Capture the cell that displays the provided text and extract its [x, y] central coordinate. 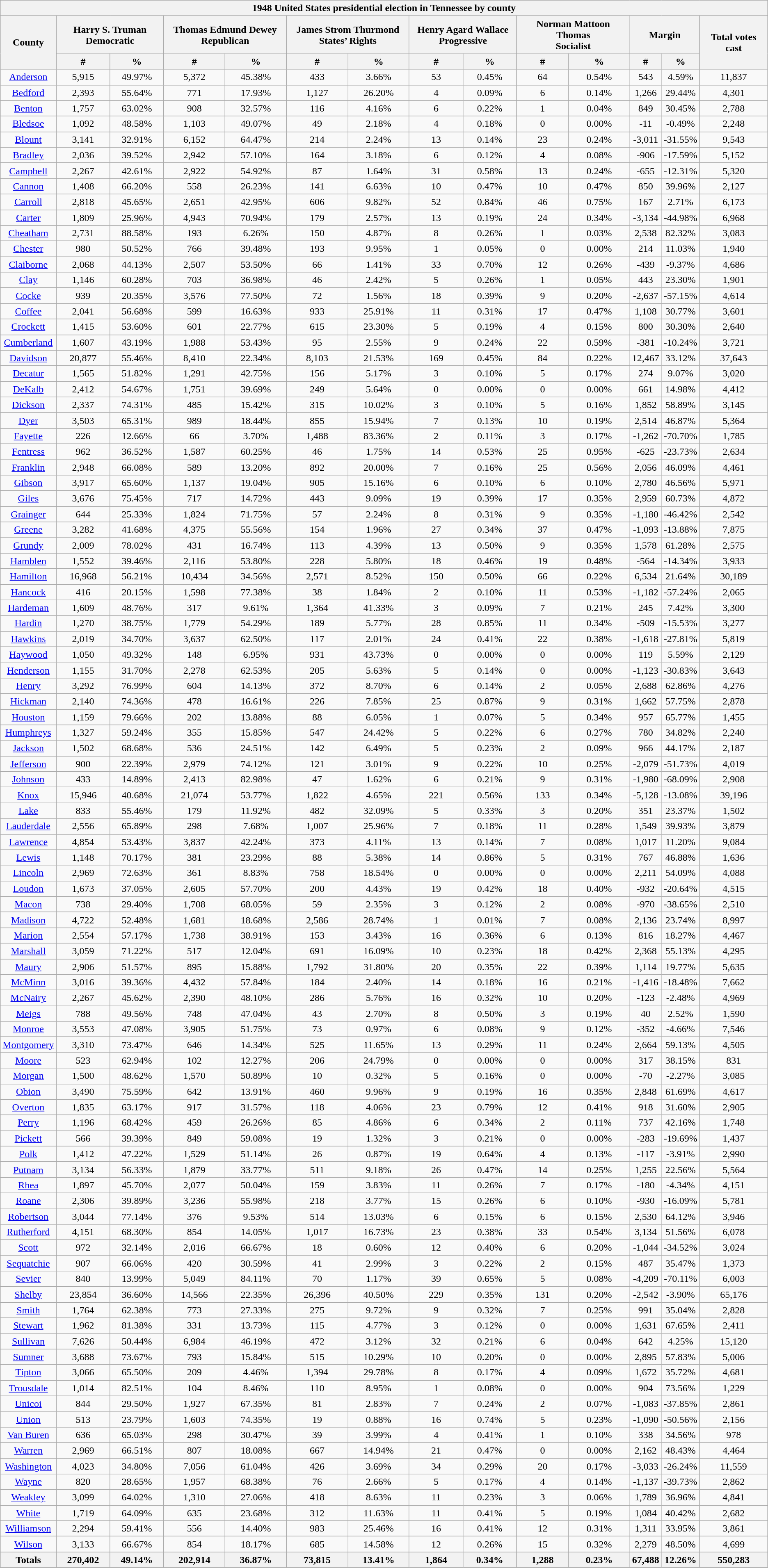
McNairy [28, 998]
1,373 [734, 1263]
962 [83, 451]
47.08% [137, 1029]
Putnam [28, 1169]
-3,011 [646, 139]
1,719 [83, 1513]
1,549 [646, 826]
543 [646, 77]
31.80% [379, 966]
459 [194, 1123]
2,942 [194, 155]
2,412 [83, 389]
Shelby [28, 1295]
-15.53% [680, 623]
68.38% [256, 1482]
0.58% [490, 171]
2,682 [734, 1513]
6.95% [256, 654]
65.03% [137, 1435]
840 [83, 1279]
2,788 [734, 108]
5.59% [680, 654]
2,019 [83, 639]
51.75% [256, 1029]
36.98% [256, 280]
14.94% [379, 1450]
31.70% [137, 670]
39.46% [137, 561]
60.28% [137, 280]
62.94% [137, 1060]
49.56% [137, 1014]
1.32% [379, 1138]
31.57% [256, 1107]
2,127 [734, 186]
39,196 [734, 795]
Gibson [28, 483]
844 [83, 1404]
2,240 [734, 733]
2,413 [194, 779]
Houston [28, 717]
2,959 [646, 499]
12,467 [646, 358]
3,643 [734, 670]
72 [317, 296]
Pickett [28, 1138]
Hawkins [28, 639]
-1,093 [646, 530]
1,455 [734, 717]
Meigs [28, 1014]
4,505 [734, 1045]
7,626 [83, 1341]
372 [317, 686]
62.50% [256, 639]
1,408 [83, 186]
20.00% [379, 467]
70.17% [137, 857]
McMinn [28, 982]
525 [317, 1045]
5,006 [734, 1357]
2.55% [379, 342]
Thomas Edmund DeweyRepublican [225, 35]
5,635 [734, 966]
4,461 [734, 467]
82.32% [680, 233]
16,968 [83, 577]
53 [436, 77]
905 [317, 483]
478 [194, 701]
-970 [646, 904]
64.47% [256, 139]
Marion [28, 935]
15,946 [83, 795]
51.57% [137, 966]
16.74% [256, 545]
44.13% [137, 264]
30,189 [734, 577]
1,822 [317, 795]
74.12% [256, 764]
9,084 [734, 842]
83.36% [379, 436]
39.93% [680, 826]
8.63% [379, 1497]
32.09% [379, 811]
5,564 [734, 1169]
1.64% [379, 171]
0.75% [599, 202]
6,534 [646, 577]
68.30% [137, 1232]
62.53% [256, 670]
2,162 [646, 1450]
Fentress [28, 451]
-70.11% [680, 1279]
82.51% [137, 1388]
2,979 [194, 764]
22.39% [137, 764]
13.73% [256, 1326]
4,841 [734, 1497]
65.50% [137, 1372]
66.20% [137, 186]
511 [317, 1169]
2,016 [194, 1248]
547 [317, 733]
Dickson [28, 405]
2,688 [646, 686]
758 [317, 873]
57.17% [137, 935]
53.80% [256, 561]
48.50% [680, 1544]
2.42% [379, 280]
-39.73% [680, 1482]
116 [317, 108]
3.70% [256, 436]
0.59% [599, 342]
1,957 [194, 1482]
2,556 [83, 826]
5.63% [379, 670]
2.18% [379, 124]
270,402 [83, 1560]
22.35% [256, 1295]
-34.52% [680, 1248]
485 [194, 405]
46.87% [680, 420]
4,019 [734, 764]
15,120 [734, 1341]
0.97% [379, 1029]
331 [194, 1326]
7.68% [256, 826]
601 [194, 327]
3,503 [83, 420]
820 [83, 1482]
5.77% [379, 623]
Cheatham [28, 233]
615 [317, 327]
Margin [665, 35]
4.39% [379, 545]
-1,980 [646, 779]
15.16% [379, 483]
3.69% [379, 1466]
11.92% [256, 811]
Perry [28, 1123]
Greene [28, 530]
15.85% [256, 733]
3,066 [83, 1372]
23.68% [256, 1513]
Macon [28, 904]
2,065 [734, 592]
Decatur [28, 374]
833 [83, 811]
2,068 [83, 264]
57.10% [256, 155]
5.64% [379, 389]
76.99% [137, 686]
895 [194, 966]
2,116 [194, 561]
42.95% [256, 202]
57.83% [680, 1357]
12.27% [256, 1060]
8,103 [317, 358]
4.59% [680, 77]
2,571 [317, 577]
3,946 [734, 1217]
Lake [28, 811]
4,686 [734, 264]
3.01% [379, 764]
800 [646, 327]
3,879 [734, 826]
420 [194, 1263]
2,077 [194, 1185]
Tipton [28, 1372]
9.18% [379, 1169]
2.57% [379, 218]
2,156 [734, 1419]
54.92% [256, 171]
9,543 [734, 139]
2,248 [734, 124]
61.04% [256, 1466]
4,464 [734, 1450]
36.52% [137, 451]
1,779 [194, 623]
4,375 [194, 530]
338 [646, 1435]
17.93% [256, 93]
47 [317, 779]
892 [317, 467]
1,590 [734, 1014]
-1,137 [646, 1482]
0.70% [490, 264]
5,971 [734, 483]
1,748 [734, 1123]
57.84% [256, 982]
3.43% [379, 935]
104 [194, 1388]
18.27% [680, 935]
-1,618 [646, 639]
685 [317, 1544]
2,507 [194, 264]
75.45% [137, 499]
-68.09% [680, 779]
22.77% [256, 327]
2,780 [646, 483]
Trousdale [28, 1388]
24.79% [379, 1060]
50.52% [137, 249]
0.01% [490, 920]
1,578 [646, 545]
18.44% [256, 420]
36.96% [680, 1497]
38.91% [256, 935]
3,292 [83, 686]
34.70% [137, 639]
1,792 [317, 966]
49.32% [137, 654]
Claiborne [28, 264]
7.85% [379, 701]
29.40% [137, 904]
74.36% [137, 701]
55.64% [137, 93]
33.77% [256, 1169]
95 [317, 342]
517 [194, 951]
9.95% [379, 249]
-1,416 [646, 982]
67.65% [680, 1326]
4,681 [734, 1372]
0.64% [490, 1154]
355 [194, 733]
1,311 [646, 1529]
-2.48% [680, 998]
2.70% [379, 1014]
75.59% [137, 1092]
0.36% [490, 935]
900 [83, 764]
13.91% [256, 1092]
717 [194, 499]
6,984 [194, 1341]
606 [317, 202]
42.75% [256, 374]
245 [646, 608]
2,554 [83, 935]
23.29% [256, 857]
14.58% [379, 1544]
2,514 [646, 420]
26.23% [256, 186]
Rutherford [28, 1232]
43.19% [137, 342]
1,785 [734, 436]
1,103 [194, 124]
Jefferson [28, 764]
2,542 [734, 514]
202 [194, 717]
-37.85% [680, 1404]
Franklin [28, 467]
77.38% [256, 592]
Union [28, 1419]
850 [646, 186]
76 [317, 1482]
30.77% [680, 311]
2,848 [646, 1092]
-1,044 [646, 1248]
1,437 [734, 1138]
113 [317, 545]
42.24% [256, 842]
2,306 [83, 1201]
32.14% [137, 1248]
121 [317, 764]
66.08% [137, 467]
32.57% [256, 108]
Wilson [28, 1544]
59.41% [137, 1529]
Robertson [28, 1217]
2,056 [646, 467]
Bledsoe [28, 124]
376 [194, 1217]
Sullivan [28, 1341]
1,988 [194, 342]
73.47% [137, 1045]
2,530 [646, 1217]
8.95% [379, 1388]
6,968 [734, 218]
3,024 [734, 1248]
-117 [646, 1154]
39.39% [137, 1138]
-4,209 [646, 1279]
Cocke [28, 296]
148 [194, 654]
Stewart [28, 1326]
-906 [646, 155]
4.43% [379, 889]
48.58% [137, 124]
40.68% [137, 795]
1.75% [379, 451]
-932 [646, 889]
13.99% [137, 1279]
56.33% [137, 1169]
3.66% [379, 77]
-625 [646, 451]
-1,123 [646, 670]
38.15% [680, 1060]
Overton [28, 1107]
514 [317, 1217]
54.29% [256, 623]
-57.15% [680, 296]
2,861 [734, 1404]
62.38% [137, 1310]
60.25% [256, 451]
1,050 [83, 654]
31.60% [680, 1107]
43 [317, 1014]
85 [317, 1123]
0.86% [490, 857]
3,917 [83, 483]
26.26% [256, 1123]
200 [317, 889]
972 [83, 1248]
11.20% [680, 842]
1,412 [83, 1154]
36.60% [137, 1295]
66.06% [137, 1263]
115 [317, 1326]
23,854 [83, 1295]
249 [317, 389]
5,372 [194, 77]
27 [436, 530]
3,688 [83, 1357]
4,722 [83, 920]
7,056 [194, 1466]
67,488 [646, 1560]
189 [317, 623]
4,515 [734, 889]
Montgomery [28, 1045]
3,016 [83, 982]
43.73% [379, 654]
8,410 [194, 358]
0.33% [490, 811]
2,908 [734, 779]
0.84% [490, 202]
206 [317, 1060]
3,905 [194, 1029]
68.68% [137, 748]
13.03% [379, 1217]
23.79% [137, 1419]
3,099 [83, 1497]
4,699 [734, 1544]
855 [317, 420]
48.43% [680, 1450]
1,824 [194, 514]
980 [83, 249]
1,587 [194, 451]
1.56% [379, 296]
31 [436, 171]
73 [317, 1029]
5.17% [379, 374]
26.20% [379, 93]
1,155 [83, 670]
1,552 [83, 561]
11.65% [379, 1045]
209 [194, 1372]
55.56% [256, 530]
667 [317, 1450]
0.79% [490, 1107]
1,114 [646, 966]
816 [646, 935]
487 [646, 1263]
45.65% [137, 202]
7.42% [680, 608]
3,133 [83, 1544]
482 [317, 811]
-26.24% [680, 1466]
49.97% [137, 77]
2,393 [83, 93]
40.50% [379, 1295]
1,738 [194, 935]
351 [646, 811]
49.14% [137, 1560]
1,137 [194, 483]
Lauderdale [28, 826]
-12.31% [680, 171]
8,997 [734, 920]
4,432 [194, 982]
Fayette [28, 436]
Scott [28, 1248]
56.68% [137, 311]
748 [194, 1014]
Campbell [28, 171]
59 [317, 904]
30.47% [256, 1435]
73.56% [680, 1388]
807 [194, 1450]
2.83% [379, 1404]
Grundy [28, 545]
-2,542 [646, 1295]
13.41% [379, 1560]
1,751 [194, 389]
3,601 [734, 311]
14.89% [137, 779]
3.83% [379, 1185]
2,009 [83, 545]
5,915 [83, 77]
4.11% [379, 842]
907 [83, 1263]
0.95% [599, 451]
Williamson [28, 1529]
Bedford [28, 93]
-439 [646, 264]
156 [317, 374]
2,041 [83, 311]
15.42% [256, 405]
82.98% [256, 779]
64.09% [137, 1513]
312 [317, 1513]
275 [317, 1310]
416 [83, 592]
1,764 [83, 1310]
Hamblen [28, 561]
2,187 [734, 748]
908 [194, 108]
79.66% [137, 717]
Henry [28, 686]
1.17% [379, 1279]
Humphreys [28, 733]
Van Buren [28, 1435]
Henry Agard WallaceProgressive [463, 35]
780 [646, 733]
-27.81% [680, 639]
6.05% [379, 717]
4,969 [734, 998]
48.10% [256, 998]
Smith [28, 1310]
46.56% [680, 483]
2.40% [379, 982]
22.56% [680, 1169]
-1,262 [646, 436]
118 [317, 1107]
0.60% [379, 1248]
62.86% [680, 686]
10.02% [379, 405]
1,108 [646, 311]
64.12% [680, 1217]
23.37% [680, 811]
42.16% [680, 1123]
635 [194, 1513]
45.62% [137, 998]
4,617 [734, 1092]
21,074 [194, 795]
2,279 [646, 1544]
2,390 [194, 998]
788 [83, 1014]
Carter [28, 218]
37 [542, 530]
933 [317, 311]
-13.88% [680, 530]
-4.66% [680, 1029]
-51.73% [680, 764]
-19.69% [680, 1138]
3,490 [83, 1092]
1,415 [83, 327]
16.61% [256, 701]
1,148 [83, 857]
67.35% [256, 1404]
5,152 [734, 155]
646 [194, 1045]
373 [317, 842]
131 [542, 1295]
74.35% [256, 1419]
957 [646, 717]
50.04% [256, 1185]
27.33% [256, 1310]
-123 [646, 998]
-2.27% [680, 1076]
3,282 [83, 530]
15.88% [256, 966]
169 [436, 358]
4.06% [379, 1107]
71.75% [256, 514]
1,603 [194, 1419]
-1,090 [646, 1419]
-5,128 [646, 795]
47.04% [256, 1014]
1.84% [379, 592]
18.68% [256, 920]
Henderson [28, 670]
6,173 [734, 202]
30.45% [680, 108]
2,990 [734, 1154]
59.24% [137, 733]
515 [317, 1357]
159 [317, 1185]
773 [194, 1310]
57.70% [256, 889]
48.62% [137, 1076]
56.21% [137, 577]
1,288 [542, 1560]
1,673 [83, 889]
9.53% [256, 1217]
14.13% [256, 686]
4,295 [734, 951]
Clay [28, 280]
66.51% [137, 1450]
54.67% [137, 389]
1,364 [317, 608]
1.96% [379, 530]
1,962 [83, 1326]
4,023 [83, 1466]
2,948 [83, 467]
-18.48% [680, 982]
51.82% [137, 374]
931 [317, 654]
Unicoi [28, 1404]
4.16% [379, 108]
604 [194, 686]
James Strom ThurmondStates’ Rights [348, 35]
20.35% [137, 296]
-930 [646, 1201]
Bradley [28, 155]
3,837 [194, 842]
Roane [28, 1201]
Grainger [28, 514]
989 [194, 420]
81 [317, 1404]
68.05% [256, 904]
2,905 [734, 1107]
1,255 [646, 1169]
Lawrence [28, 842]
Wayne [28, 1482]
-3.90% [680, 1295]
53.50% [256, 264]
30.30% [680, 327]
0.28% [599, 826]
3,676 [83, 499]
Blount [28, 139]
-564 [646, 561]
78.02% [137, 545]
2,862 [734, 1482]
2,036 [83, 155]
39.48% [256, 249]
Weakley [28, 1497]
52.48% [137, 920]
12.04% [256, 951]
1,084 [646, 1513]
Knox [28, 795]
1.62% [379, 779]
Dyer [28, 420]
Lincoln [28, 873]
Rhea [28, 1185]
-381 [646, 342]
3,085 [734, 1076]
3,145 [734, 405]
Hickman [28, 701]
793 [194, 1357]
1,092 [83, 124]
-283 [646, 1138]
20.15% [137, 592]
24.51% [256, 748]
73,815 [317, 1560]
904 [646, 1388]
2,294 [83, 1529]
0.27% [599, 733]
2.99% [379, 1263]
29.78% [379, 1372]
1,229 [734, 1388]
51.14% [256, 1154]
70.94% [256, 218]
Carroll [28, 202]
Crockett [28, 327]
-70 [646, 1076]
2,605 [194, 889]
3,861 [734, 1529]
556 [194, 1529]
3,310 [83, 1045]
991 [646, 1310]
11,837 [734, 77]
-180 [646, 1185]
6.26% [256, 233]
55.13% [680, 951]
3,300 [734, 608]
Giles [28, 499]
5,320 [734, 171]
46.19% [256, 1341]
84 [542, 358]
0.74% [490, 1419]
0.88% [379, 1419]
0.65% [490, 1279]
1,310 [194, 1497]
3,277 [734, 623]
460 [317, 1092]
68.42% [137, 1123]
3,236 [194, 1201]
142 [317, 748]
3,083 [734, 233]
1,897 [83, 1185]
2,640 [734, 327]
Moore [28, 1060]
550,283 [734, 1560]
4,467 [734, 935]
703 [194, 280]
-20.64% [680, 889]
4,301 [734, 93]
50.89% [256, 1076]
153 [317, 935]
59.13% [680, 1045]
1,127 [317, 93]
21.53% [379, 358]
14.05% [256, 1232]
2,664 [646, 1045]
Marshall [28, 951]
5,364 [734, 420]
184 [317, 982]
6.63% [379, 186]
15.84% [256, 1357]
2,731 [83, 233]
5,781 [734, 1201]
2.66% [379, 1482]
-4.34% [680, 1185]
50.44% [137, 1341]
48.76% [137, 608]
141 [317, 186]
Hardeman [28, 608]
87 [317, 171]
34.80% [137, 1466]
1,007 [317, 826]
589 [194, 467]
1,631 [646, 1326]
88.58% [137, 233]
644 [83, 514]
19.04% [256, 483]
Hardin [28, 623]
46.88% [680, 857]
218 [317, 1201]
41 [317, 1263]
-16.09% [680, 1201]
Totals [28, 1560]
20,877 [83, 358]
-1,083 [646, 1404]
16.63% [256, 311]
23.74% [680, 920]
0.85% [490, 623]
60.73% [680, 499]
-10.24% [680, 342]
Johnson [28, 779]
Morgan [28, 1076]
32.91% [137, 139]
40.42% [680, 1513]
1948 United States presidential election in Tennessee by county [384, 8]
55.98% [256, 1201]
35.04% [680, 1310]
Maury [28, 966]
1,927 [194, 1404]
2.01% [379, 639]
39.96% [680, 186]
Jackson [28, 748]
27.06% [256, 1497]
2,586 [317, 920]
61.69% [680, 1092]
13.20% [256, 467]
-17.59% [680, 155]
18.08% [256, 1450]
84.11% [256, 1279]
472 [317, 1341]
10,434 [194, 577]
2.71% [680, 202]
513 [83, 1419]
-50.56% [680, 1419]
1,662 [646, 701]
54.09% [680, 873]
3,020 [734, 374]
39.69% [256, 389]
2,818 [83, 202]
102 [194, 1060]
5,049 [194, 1279]
3,141 [83, 139]
3.18% [379, 155]
64 [542, 77]
Hancock [28, 592]
8.52% [379, 577]
3,721 [734, 342]
2,878 [734, 701]
0.46% [490, 561]
1,879 [194, 1169]
65.31% [137, 420]
1,940 [734, 249]
Cannon [28, 186]
-14.34% [680, 561]
5,819 [734, 639]
Coffee [28, 311]
-13.08% [680, 795]
11.03% [680, 249]
2,828 [734, 1310]
7,546 [734, 1029]
431 [194, 545]
0.03% [599, 233]
35.47% [680, 1263]
44.17% [680, 748]
-1,180 [646, 514]
13.88% [256, 717]
64.02% [137, 1497]
15.94% [379, 420]
3,553 [83, 1029]
Total votes cast [734, 43]
4.25% [680, 1341]
4,872 [734, 499]
65,176 [734, 1295]
1.41% [379, 264]
Harry S. TrumanDemocratic [110, 35]
18.54% [379, 873]
4,614 [734, 296]
-2,637 [646, 296]
22.34% [256, 358]
42.61% [137, 171]
25.91% [379, 311]
-352 [646, 1029]
566 [83, 1138]
35.72% [680, 1372]
918 [646, 1107]
-44.98% [680, 218]
767 [646, 857]
3,044 [83, 1217]
4.46% [256, 1372]
Warren [28, 1450]
4,088 [734, 873]
25.46% [379, 1529]
1,789 [646, 1497]
5.80% [379, 561]
636 [83, 1435]
1,570 [194, 1076]
14.72% [256, 499]
917 [194, 1107]
1,607 [83, 342]
38 [317, 592]
Sumner [28, 1357]
738 [83, 904]
3.77% [379, 1201]
154 [317, 530]
DeKalb [28, 389]
558 [194, 186]
2.52% [680, 1014]
25.33% [137, 514]
2,337 [83, 405]
81.38% [137, 1326]
286 [317, 998]
Washington [28, 1466]
-509 [646, 623]
9.82% [379, 202]
46.09% [680, 467]
Loudon [28, 889]
Polk [28, 1154]
1,146 [83, 280]
1,266 [646, 93]
3,637 [194, 639]
228 [317, 561]
381 [194, 857]
9.61% [256, 608]
1,681 [194, 920]
45.70% [137, 1185]
2,368 [646, 951]
72.63% [137, 873]
-23.73% [680, 451]
966 [646, 748]
1,609 [83, 608]
315 [317, 405]
2,538 [646, 233]
-0.49% [680, 124]
County [28, 43]
14.98% [680, 389]
73.67% [137, 1357]
523 [83, 1060]
361 [194, 873]
1,636 [734, 857]
24.42% [379, 733]
1,270 [83, 623]
12.66% [137, 436]
737 [646, 1123]
0.48% [599, 561]
30.59% [256, 1263]
1,488 [317, 436]
53.60% [137, 327]
16.09% [379, 951]
Madison [28, 920]
164 [317, 155]
Hamilton [28, 577]
1,159 [83, 717]
-11 [646, 124]
1,500 [83, 1076]
9.72% [379, 1310]
2.35% [379, 904]
53.77% [256, 795]
1,196 [83, 1123]
49.07% [256, 124]
4.87% [379, 233]
1,394 [317, 1372]
167 [646, 202]
8.70% [379, 686]
9.09% [379, 499]
983 [317, 1529]
1,864 [436, 1560]
Benton [28, 108]
1,014 [83, 1388]
26,396 [317, 1295]
-3,134 [646, 218]
63.02% [137, 108]
14.34% [256, 1045]
1,901 [734, 280]
38.75% [137, 623]
831 [734, 1060]
1,327 [83, 733]
Chester [28, 249]
221 [436, 795]
59.08% [256, 1138]
45.38% [256, 77]
63.17% [137, 1107]
418 [317, 1497]
771 [194, 93]
2,634 [734, 451]
39.89% [137, 1201]
34.82% [680, 733]
1,565 [83, 374]
33.12% [680, 358]
-3.91% [680, 1154]
3.99% [379, 1435]
57 [317, 514]
-9.37% [680, 264]
1,672 [646, 1372]
2,136 [646, 920]
939 [83, 296]
74.31% [137, 405]
-655 [646, 171]
1,809 [83, 218]
65.89% [137, 826]
White [28, 1513]
110 [317, 1388]
1,529 [194, 1154]
21 [436, 1450]
1,291 [194, 374]
40 [646, 1014]
8.83% [256, 873]
2,510 [734, 904]
2,411 [734, 1326]
70 [317, 1279]
Obion [28, 1092]
5.76% [379, 998]
Haywood [28, 654]
2,211 [646, 873]
65.77% [680, 717]
1,757 [83, 108]
18.17% [256, 1544]
37.05% [137, 889]
4,276 [734, 686]
29.50% [137, 1404]
536 [194, 748]
119 [646, 654]
5.38% [379, 857]
2,575 [734, 545]
2,895 [646, 1357]
3,933 [734, 561]
21.64% [680, 577]
-3,033 [646, 1466]
Lewis [28, 857]
4.77% [379, 1326]
274 [646, 374]
11.63% [379, 1513]
36.87% [256, 1560]
10.29% [379, 1357]
2,278 [194, 670]
3,059 [83, 951]
-2,079 [646, 764]
661 [646, 389]
202,914 [194, 1560]
2,922 [194, 171]
-1,182 [646, 592]
77.50% [256, 296]
229 [436, 1295]
29.44% [680, 93]
34 [436, 1466]
12.26% [680, 1560]
11,559 [734, 1466]
766 [194, 249]
1,852 [646, 405]
7,662 [734, 982]
205 [317, 670]
14.40% [256, 1529]
Monroe [28, 1029]
28 [436, 623]
6,003 [734, 1279]
0.06% [599, 1497]
47.22% [137, 1154]
4,854 [83, 842]
4,412 [734, 389]
3.12% [379, 1341]
33.95% [680, 1529]
14,566 [194, 1295]
117 [317, 639]
1,598 [194, 592]
9.96% [379, 1092]
19.77% [680, 966]
6,152 [194, 139]
4,943 [194, 218]
41.68% [137, 530]
1,835 [83, 1107]
4.86% [379, 1123]
71.22% [137, 951]
2,651 [194, 202]
51.56% [680, 1232]
6.49% [379, 748]
Sequatchie [28, 1263]
-30.83% [680, 670]
39.52% [137, 155]
9.07% [680, 374]
-38.65% [680, 904]
Davidson [28, 358]
4.65% [379, 795]
61.28% [680, 545]
77.14% [137, 1217]
7,875 [734, 530]
3,576 [194, 296]
52 [436, 202]
16.73% [379, 1232]
599 [194, 311]
-46.42% [680, 514]
58.89% [680, 405]
39.36% [137, 982]
6,078 [734, 1232]
Norman Mattoon ThomasSocialist [573, 35]
691 [317, 951]
426 [317, 1466]
41.33% [379, 608]
-70.70% [680, 436]
133 [542, 795]
32 [436, 1341]
-31.55% [680, 139]
1,708 [194, 904]
Sevier [28, 1279]
37,643 [734, 358]
2,129 [734, 654]
28.65% [137, 1482]
8.46% [256, 1388]
2,906 [83, 966]
Anderson [28, 77]
-57.24% [680, 592]
978 [734, 1435]
57.75% [680, 701]
28.74% [379, 920]
2,140 [83, 701]
65.60% [137, 483]
49 [317, 124]
Cumberland [28, 342]
